Locate the cell with the specified text and output its [x, y] center coordinate. 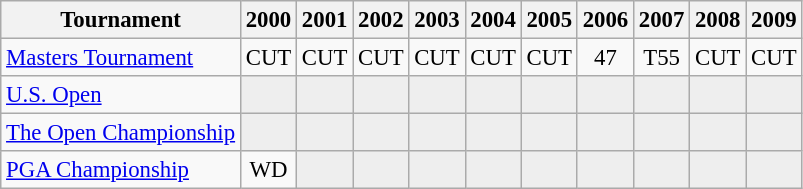
PGA Championship [121, 170]
2000 [268, 20]
2006 [605, 20]
2002 [381, 20]
The Open Championship [121, 133]
2005 [549, 20]
2007 [661, 20]
T55 [661, 58]
Tournament [121, 20]
U.S. Open [121, 95]
Masters Tournament [121, 58]
2008 [718, 20]
2009 [774, 20]
2003 [437, 20]
WD [268, 170]
47 [605, 58]
2001 [325, 20]
2004 [493, 20]
